Detect which cell encompasses the target text, then output its [x, y] center coordinate. 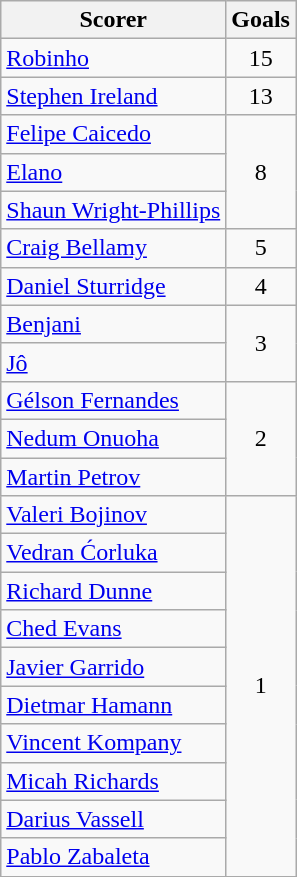
Darius Vassell [114, 819]
Dietmar Hamann [114, 705]
Benjani [114, 324]
Gélson Fernandes [114, 400]
Scorer [114, 20]
5 [261, 248]
3 [261, 343]
Richard Dunne [114, 591]
Craig Bellamy [114, 248]
4 [261, 286]
Pablo Zabaleta [114, 857]
Goals [261, 20]
Elano [114, 172]
Daniel Sturridge [114, 286]
Valeri Bojinov [114, 515]
Shaun Wright-Phillips [114, 210]
Vincent Kompany [114, 743]
Vedran Ćorluka [114, 553]
Jô [114, 362]
2 [261, 438]
13 [261, 96]
Martin Petrov [114, 477]
Ched Evans [114, 629]
15 [261, 58]
Micah Richards [114, 781]
Felipe Caicedo [114, 134]
8 [261, 172]
1 [261, 686]
Robinho [114, 58]
Stephen Ireland [114, 96]
Javier Garrido [114, 667]
Nedum Onuoha [114, 438]
